Return [x, y] of the center of cell containing provided text 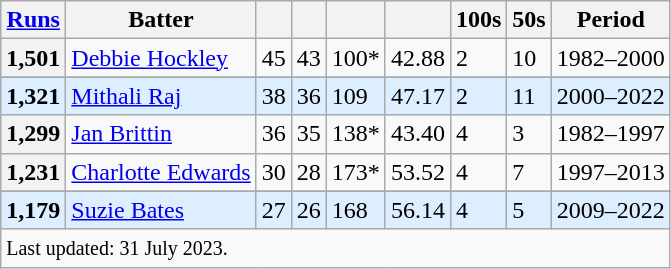
7 [529, 172]
1,231 [34, 172]
43.40 [418, 134]
Debbie Hockley [161, 58]
5 [529, 210]
Period [610, 20]
Charlotte Edwards [161, 172]
Runs [34, 20]
47.17 [418, 96]
1,321 [34, 96]
38 [274, 96]
26 [308, 210]
Suzie Bates [161, 210]
173* [356, 172]
100s [478, 20]
168 [356, 210]
53.52 [418, 172]
56.14 [418, 210]
138* [356, 134]
Last updated: 31 July 2023. [336, 248]
Mithali Raj [161, 96]
1997–2013 [610, 172]
10 [529, 58]
2009–2022 [610, 210]
3 [529, 134]
50s [529, 20]
30 [274, 172]
1982–2000 [610, 58]
Jan Brittin [161, 134]
35 [308, 134]
1982–1997 [610, 134]
11 [529, 96]
1,179 [34, 210]
100* [356, 58]
27 [274, 210]
1,299 [34, 134]
1,501 [34, 58]
28 [308, 172]
42.88 [418, 58]
Batter [161, 20]
2000–2022 [610, 96]
45 [274, 58]
43 [308, 58]
109 [356, 96]
